Extract the (X, Y) coordinate from the center of the cell holding the provided text.  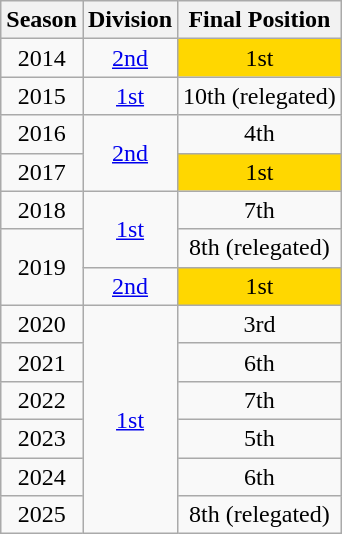
Final Position (260, 20)
2016 (42, 134)
2023 (42, 438)
10th (relegated) (260, 96)
Season (42, 20)
2017 (42, 172)
2021 (42, 362)
2025 (42, 515)
Division (130, 20)
2014 (42, 58)
2019 (42, 267)
2018 (42, 210)
5th (260, 438)
2024 (42, 477)
3rd (260, 324)
4th (260, 134)
2020 (42, 324)
2015 (42, 96)
2022 (42, 400)
